Provide the [x, y] coordinate of the cell's center where the given text is located.  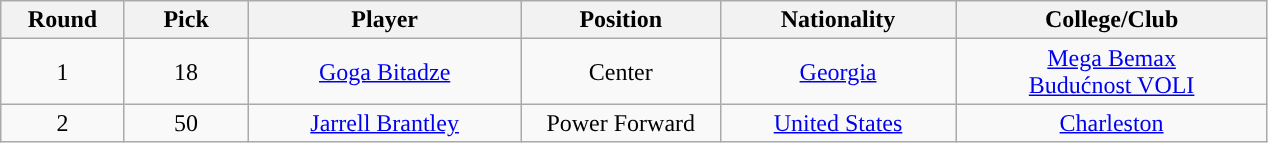
Goga Bitadze [385, 72]
Power Forward [620, 123]
Jarrell Brantley [385, 123]
Player [385, 20]
College/Club [1112, 20]
Pick [186, 20]
1 [63, 72]
Georgia [838, 72]
50 [186, 123]
Nationality [838, 20]
Mega Bemax Budućnost VOLI [1112, 72]
Position [620, 20]
Round [63, 20]
18 [186, 72]
Charleston [1112, 123]
Center [620, 72]
United States [838, 123]
2 [63, 123]
